From the cell containing the given text, extract its center point as (x, y) coordinate. 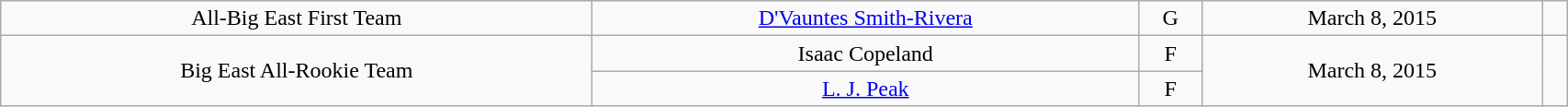
D'Vauntes Smith-Rivera (865, 18)
Big East All-Rookie Team (297, 71)
G (1170, 18)
All-Big East First Team (297, 18)
Isaac Copeland (865, 53)
L. J. Peak (865, 89)
